Return the (x, y) coordinate for the center point of the cell that contains the specified text.  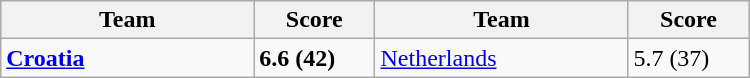
5.7 (37) (688, 58)
Netherlands (502, 58)
6.6 (42) (314, 58)
Croatia (128, 58)
